Search for the cell housing the specified text and yield its [X, Y] center coordinate. 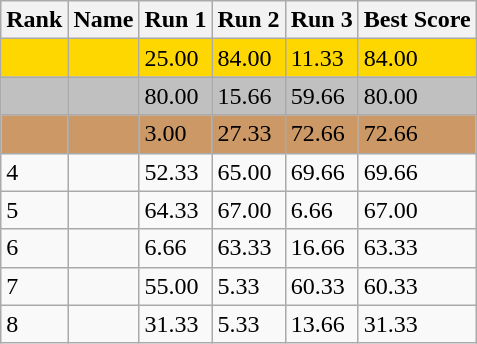
4 [34, 172]
Run 3 [322, 20]
13.66 [322, 324]
5 [34, 210]
15.66 [248, 96]
Name [104, 20]
Best Score [417, 20]
59.66 [322, 96]
25.00 [176, 58]
Run 2 [248, 20]
Run 1 [176, 20]
27.33 [248, 134]
7 [34, 286]
6 [34, 248]
Rank [34, 20]
16.66 [322, 248]
64.33 [176, 210]
3.00 [176, 134]
55.00 [176, 286]
65.00 [248, 172]
8 [34, 324]
52.33 [176, 172]
11.33 [322, 58]
